Identify which cell holds the provided text, then report its [X, Y] central coordinate. 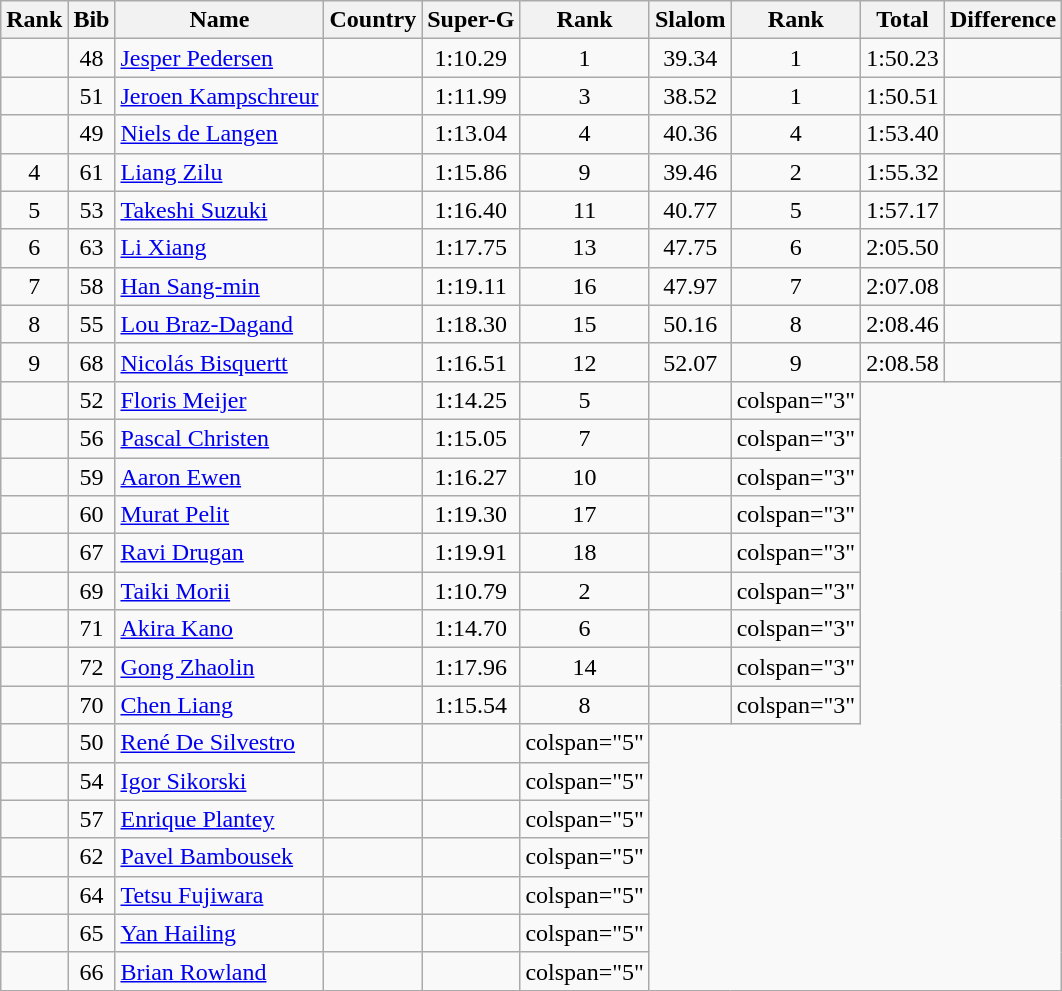
71 [92, 629]
Total [903, 20]
2:08.58 [903, 362]
60 [92, 515]
Gong Zhaolin [220, 667]
Nicolás Bisquertt [220, 362]
50.16 [690, 324]
1:16.27 [471, 477]
Chen Liang [220, 705]
66 [92, 971]
1:17.75 [471, 248]
40.36 [690, 134]
2:08.46 [903, 324]
17 [585, 515]
52 [92, 400]
56 [92, 438]
54 [92, 781]
67 [92, 553]
52.07 [690, 362]
12 [585, 362]
1:19.11 [471, 286]
Yan Hailing [220, 933]
Li Xiang [220, 248]
Murat Pelit [220, 515]
1:10.29 [471, 58]
16 [585, 286]
59 [92, 477]
1:53.40 [903, 134]
Difference [1002, 20]
65 [92, 933]
13 [585, 248]
Niels de Langen [220, 134]
1:16.40 [471, 210]
Bib [92, 20]
Jesper Pedersen [220, 58]
50 [92, 743]
Name [220, 20]
63 [92, 248]
Akira Kano [220, 629]
Pavel Bambousek [220, 857]
2:05.50 [903, 248]
18 [585, 553]
Ravi Drugan [220, 553]
1:13.04 [471, 134]
Floris Meijer [220, 400]
René De Silvestro [220, 743]
Takeshi Suzuki [220, 210]
1:18.30 [471, 324]
62 [92, 857]
48 [92, 58]
Liang Zilu [220, 172]
55 [92, 324]
47.97 [690, 286]
3 [585, 96]
Aaron Ewen [220, 477]
1:16.51 [471, 362]
Pascal Christen [220, 438]
1:15.54 [471, 705]
72 [92, 667]
1:14.25 [471, 400]
Slalom [690, 20]
11 [585, 210]
39.46 [690, 172]
1:19.30 [471, 515]
1:15.05 [471, 438]
64 [92, 895]
39.34 [690, 58]
14 [585, 667]
Super-G [471, 20]
1:50.51 [903, 96]
15 [585, 324]
57 [92, 819]
49 [92, 134]
61 [92, 172]
Enrique Plantey [220, 819]
53 [92, 210]
10 [585, 477]
1:55.32 [903, 172]
47.75 [690, 248]
Tetsu Fujiwara [220, 895]
38.52 [690, 96]
1:10.79 [471, 591]
40.77 [690, 210]
69 [92, 591]
58 [92, 286]
1:14.70 [471, 629]
Jeroen Kampschreur [220, 96]
68 [92, 362]
1:11.99 [471, 96]
Lou Braz-Dagand [220, 324]
Taiki Morii [220, 591]
Brian Rowland [220, 971]
1:50.23 [903, 58]
2:07.08 [903, 286]
1:57.17 [903, 210]
Han Sang-min [220, 286]
70 [92, 705]
1:17.96 [471, 667]
51 [92, 96]
1:19.91 [471, 553]
1:15.86 [471, 172]
Country [373, 20]
Igor Sikorski [220, 781]
